Locate the cell with the specified text and output its (X, Y) center coordinate. 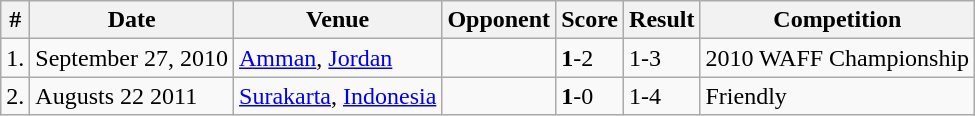
Friendly (838, 96)
1. (16, 58)
1-3 (662, 58)
1-2 (590, 58)
Score (590, 20)
Amman, Jordan (338, 58)
Augusts 22 2011 (132, 96)
Date (132, 20)
1-0 (590, 96)
# (16, 20)
Competition (838, 20)
Result (662, 20)
2010 WAFF Championship (838, 58)
September 27, 2010 (132, 58)
Venue (338, 20)
Surakarta, Indonesia (338, 96)
1-4 (662, 96)
2. (16, 96)
Opponent (499, 20)
